Provide the (X, Y) coordinate of the cell's center where the given text is located.  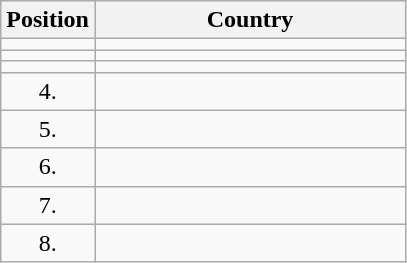
8. (48, 243)
5. (48, 129)
7. (48, 205)
Position (48, 20)
6. (48, 167)
Country (250, 20)
4. (48, 91)
